Find where the given text appears and provide that cell's center as [X, Y] coordinate. 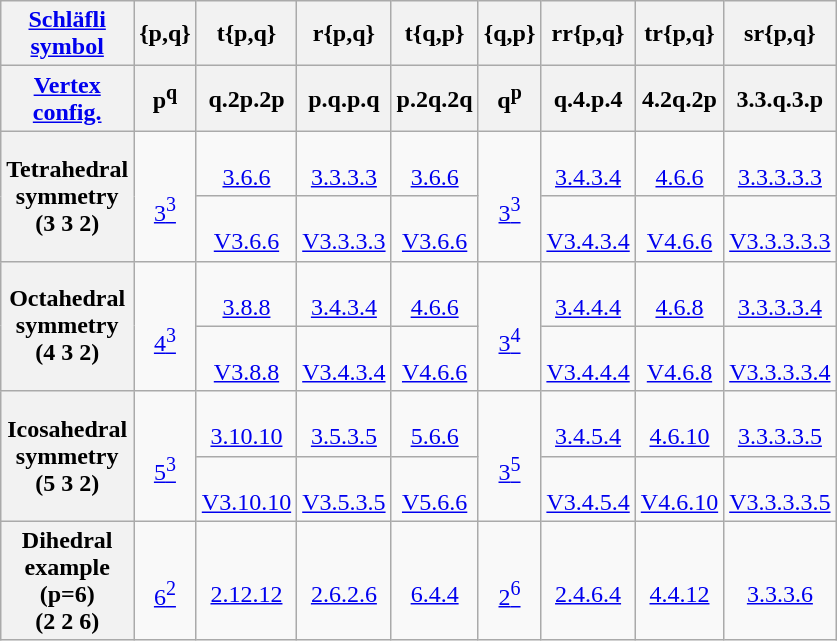
Icosahedralsymmetry(5 3 2) [68, 456]
3.5.3.5 [344, 424]
3.10.10 [246, 424]
35 [510, 456]
3.3.3.3.4 [780, 294]
V3.5.3.5 [344, 488]
3.4.4.4 [588, 294]
p.2q.2q [434, 98]
Schläflisymbol [68, 34]
V3.3.3.3.5 [780, 488]
34 [510, 326]
sr{p,q} [780, 34]
62 [166, 580]
6.4.4 [434, 580]
V4.6.10 [679, 488]
rr{p,q} [588, 34]
Octahedralsymmetry(4 3 2) [68, 326]
p.q.p.q [344, 98]
Dihedralexample(p=6)(2 2 6) [68, 580]
V5.6.6 [434, 488]
53 [166, 456]
3.4.5.4 [588, 424]
qp [510, 98]
3.3.3.6 [780, 580]
2.4.6.4 [588, 580]
{p,q} [166, 34]
tr{p,q} [679, 34]
t{q,p} [434, 34]
r{p,q} [344, 34]
V3.3.3.3.3 [780, 228]
3.3.3.3.5 [780, 424]
q.4.p.4 [588, 98]
V3.10.10 [246, 488]
26 [510, 580]
V4.6.8 [679, 358]
4.4.12 [679, 580]
2.12.12 [246, 580]
3.8.8 [246, 294]
4.2q.2p [679, 98]
V3.4.4.4 [588, 358]
pq [166, 98]
V3.3.3.3 [344, 228]
5.6.6 [434, 424]
q.2p.2p [246, 98]
4.6.8 [679, 294]
{q,p} [510, 34]
V3.3.3.3.4 [780, 358]
Tetrahedralsymmetry(3 3 2) [68, 196]
t{p,q} [246, 34]
Vertexconfig. [68, 98]
4.6.10 [679, 424]
2.6.2.6 [344, 580]
3.3.q.3.p [780, 98]
V3.4.5.4 [588, 488]
V3.8.8 [246, 358]
3.3.3.3.3 [780, 164]
43 [166, 326]
3.3.3.3 [344, 164]
